Extract the (x, y) coordinate from the center of the cell holding the provided text.  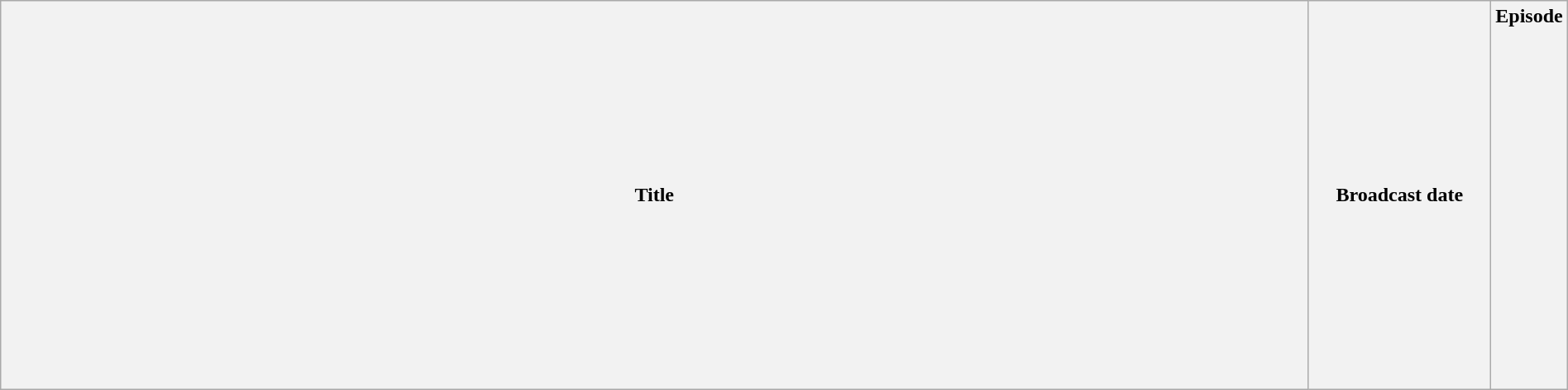
Title (655, 195)
Broadcast date (1399, 195)
Episode (1529, 195)
